Scan for the cell matching the given text and deliver its (x, y) coordinate at center. 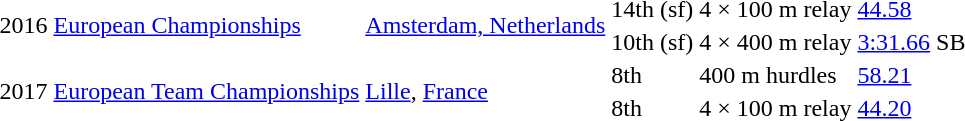
400 m hurdles (776, 75)
4 × 400 m relay (776, 42)
10th (sf) (652, 42)
8th (652, 75)
